Return (X, Y) of the center of cell containing provided text 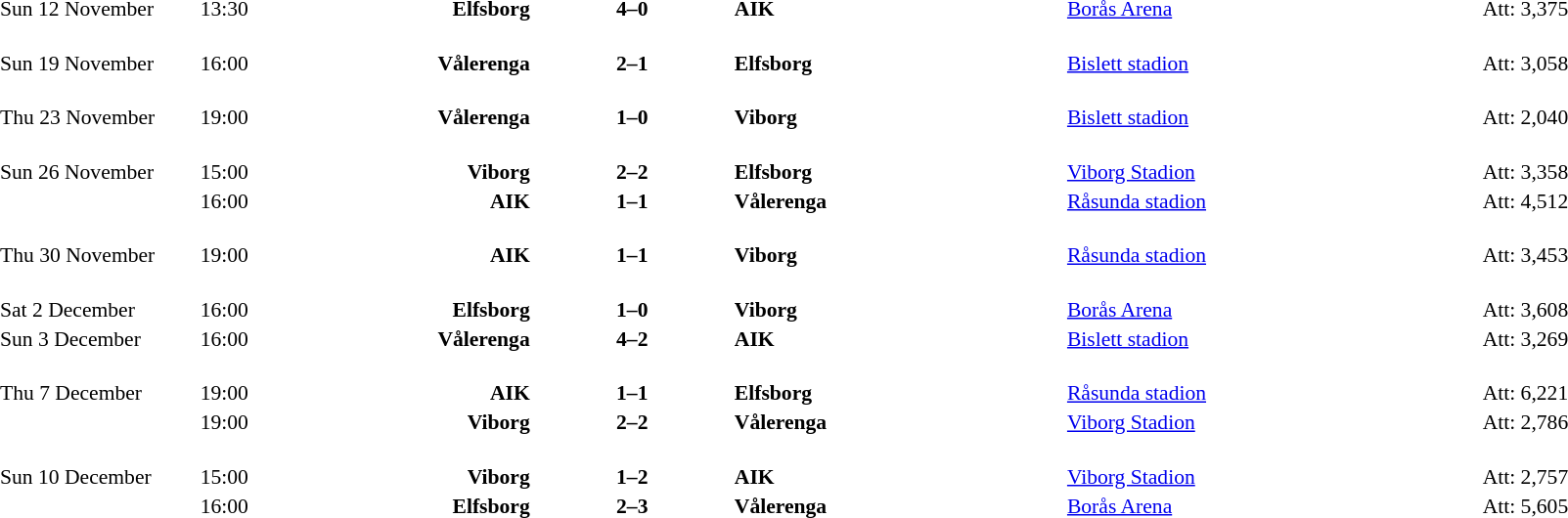
1–2 (632, 464)
Borås Arena (1272, 297)
2–1 (632, 51)
4–2 (632, 338)
